Detect which cell encompasses the target text, then output its (X, Y) center coordinate. 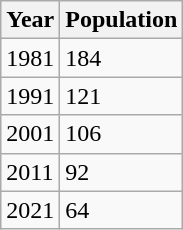
Year (30, 20)
2001 (30, 134)
121 (122, 96)
64 (122, 210)
2011 (30, 172)
2021 (30, 210)
92 (122, 172)
184 (122, 58)
1981 (30, 58)
Population (122, 20)
1991 (30, 96)
106 (122, 134)
